Determine the (X, Y) coordinate at the center of the cell enclosing the given text.  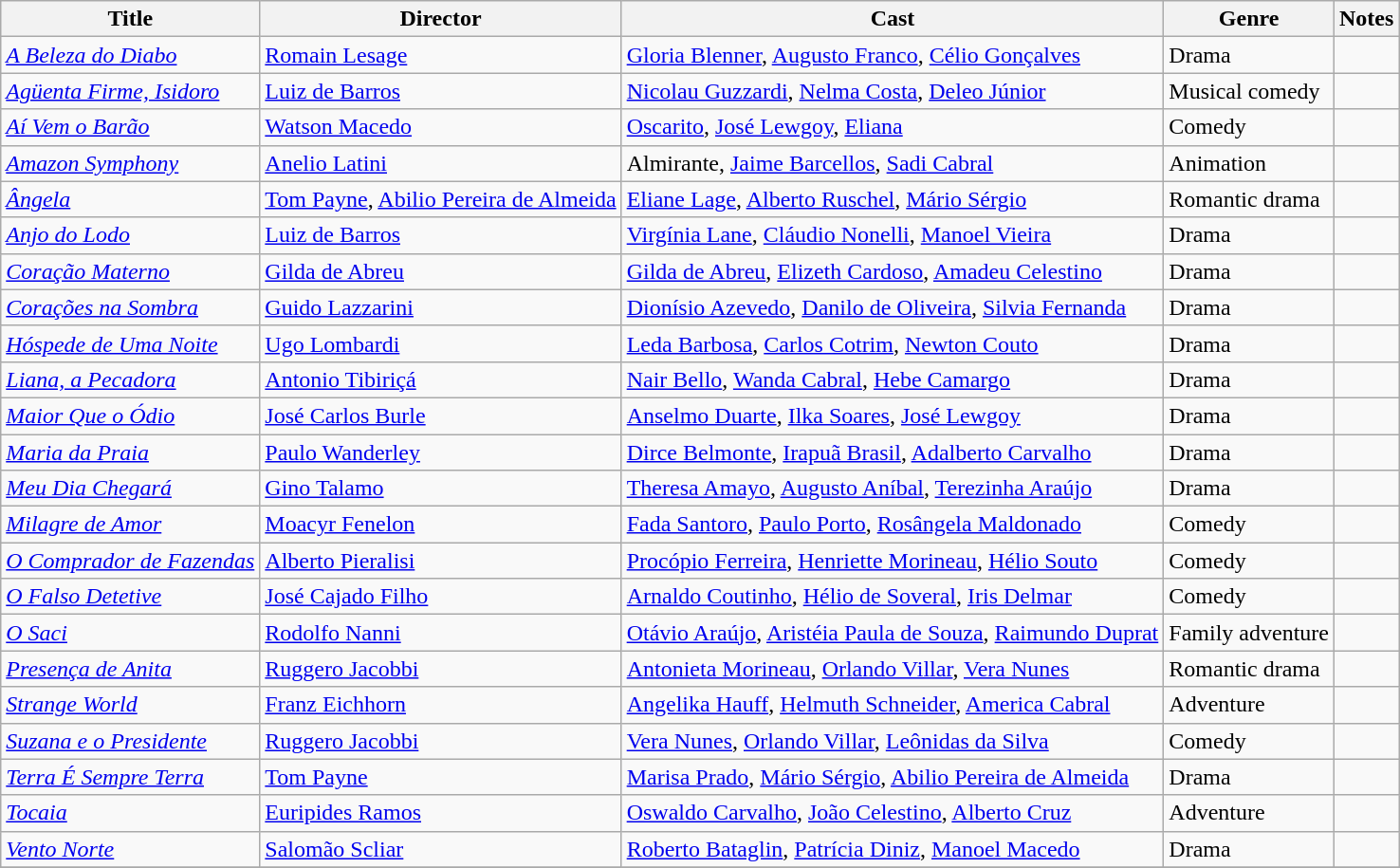
Arnaldo Coutinho, Hélio de Soveral, Iris Delmar (893, 597)
Watson Macedo (440, 127)
Franz Eichhorn (440, 705)
Marisa Prado, Mário Sérgio, Abilio Pereira de Almeida (893, 777)
Aí Vem o Barão (131, 127)
A Beleza do Diabo (131, 55)
Family adventure (1249, 633)
Animation (1249, 163)
Nicolau Guzzardi, Nelma Costa, Deleo Júnior (893, 91)
O Falso Detetive (131, 597)
Almirante, Jaime Barcellos, Sadi Cabral (893, 163)
Roberto Bataglin, Patrícia Diniz, Manoel Macedo (893, 849)
Paulo Wanderley (440, 452)
Vera Nunes, Orlando Villar, Leônidas da Silva (893, 741)
O Saci (131, 633)
Theresa Amayo, Augusto Aníbal, Terezinha Araújo (893, 489)
Coração Materno (131, 271)
Ugo Lombardi (440, 343)
Antonieta Morineau, Orlando Villar, Vera Nunes (893, 669)
Rodolfo Nanni (440, 633)
Oscarito, José Lewgoy, Eliana (893, 127)
Dionísio Azevedo, Danilo de Oliveira, Silvia Fernanda (893, 307)
Otávio Araújo, Aristéia Paula de Souza, Raimundo Duprat (893, 633)
Maior Que o Ódio (131, 416)
José Cajado Filho (440, 597)
Terra É Sempre Terra (131, 777)
Anjo do Lodo (131, 235)
Alberto Pieralisi (440, 561)
Hóspede de Uma Noite (131, 343)
Gino Talamo (440, 489)
Guido Lazzarini (440, 307)
Romain Lesage (440, 55)
Moacyr Fenelon (440, 525)
Nair Bello, Wanda Cabral, Hebe Camargo (893, 379)
José Carlos Burle (440, 416)
Gilda de Abreu, Elizeth Cardoso, Amadeu Celestino (893, 271)
Ângela (131, 199)
Angelika Hauff, Helmuth Schneider, America Cabral (893, 705)
Oswaldo Carvalho, João Celestino, Alberto Cruz (893, 813)
Director (440, 19)
Tocaia (131, 813)
Antonio Tibiriçá (440, 379)
Musical comedy (1249, 91)
Dirce Belmonte, Irapuã Brasil, Adalberto Carvalho (893, 452)
O Comprador de Fazendas (131, 561)
Anselmo Duarte, Ilka Soares, José Lewgoy (893, 416)
Gloria Blenner, Augusto Franco, Célio Gonçalves (893, 55)
Genre (1249, 19)
Salomão Scliar (440, 849)
Maria da Praia (131, 452)
Tom Payne, Abilio Pereira de Almeida (440, 199)
Fada Santoro, Paulo Porto, Rosângela Maldonado (893, 525)
Milagre de Amor (131, 525)
Euripides Ramos (440, 813)
Cast (893, 19)
Amazon Symphony (131, 163)
Eliane Lage, Alberto Ruschel, Mário Sérgio (893, 199)
Presença de Anita (131, 669)
Corações na Sombra (131, 307)
Liana, a Pecadora (131, 379)
Leda Barbosa, Carlos Cotrim, Newton Couto (893, 343)
Tom Payne (440, 777)
Suzana e o Presidente (131, 741)
Notes (1366, 19)
Title (131, 19)
Strange World (131, 705)
Meu Dia Chegará (131, 489)
Gilda de Abreu (440, 271)
Procópio Ferreira, Henriette Morineau, Hélio Souto (893, 561)
Agüenta Firme, Isidoro (131, 91)
Vento Norte (131, 849)
Virgínia Lane, Cláudio Nonelli, Manoel Vieira (893, 235)
Anelio Latini (440, 163)
